From the cell containing the given text, extract its center point as [X, Y] coordinate. 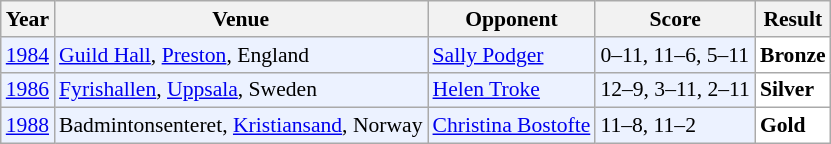
Helen Troke [512, 90]
Fyrishallen, Uppsala, Sweden [240, 90]
11–8, 11–2 [675, 126]
1988 [28, 126]
1986 [28, 90]
Gold [793, 126]
12–9, 3–11, 2–11 [675, 90]
Badmintonsenteret, Kristiansand, Norway [240, 126]
Christina Bostofte [512, 126]
Score [675, 19]
Bronze [793, 55]
Venue [240, 19]
Result [793, 19]
Silver [793, 90]
Opponent [512, 19]
1984 [28, 55]
0–11, 11–6, 5–11 [675, 55]
Year [28, 19]
Guild Hall, Preston, England [240, 55]
Sally Podger [512, 55]
